Determine the (X, Y) coordinate at the center of the cell enclosing the given text.  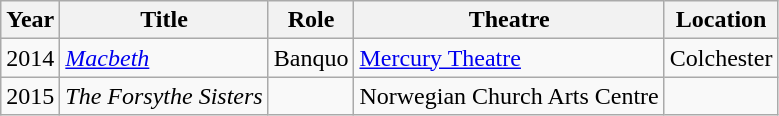
Year (30, 20)
Colchester (721, 58)
Title (164, 20)
Macbeth (164, 58)
2015 (30, 96)
The Forsythe Sisters (164, 96)
2014 (30, 58)
Role (311, 20)
Location (721, 20)
Banquo (311, 58)
Mercury Theatre (509, 58)
Norwegian Church Arts Centre (509, 96)
Theatre (509, 20)
